Locate the cell with the specified text and output its (X, Y) center coordinate. 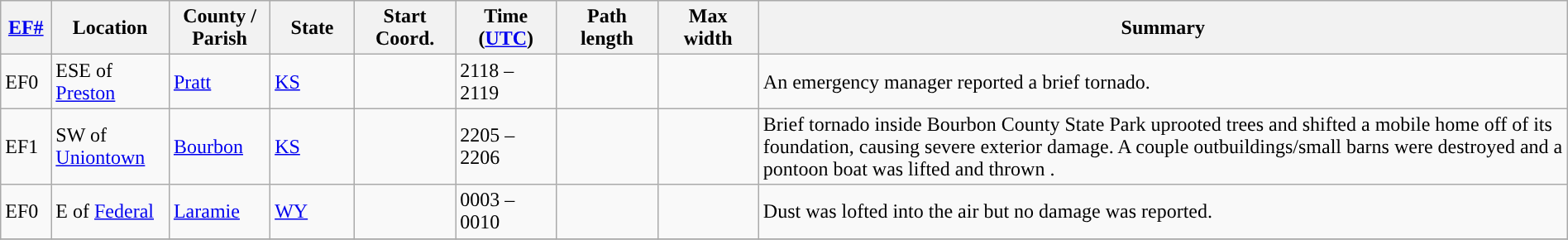
An emergency manager reported a brief tornado. (1163, 81)
Location (111, 28)
Time (UTC) (506, 28)
WY (313, 212)
Summary (1163, 28)
SW of Uniontown (111, 146)
0003 – 0010 (506, 212)
2205 – 2206 (506, 146)
Dust was lofted into the air but no damage was reported. (1163, 212)
2118 – 2119 (506, 81)
EF1 (26, 146)
Pratt (219, 81)
E of Federal (111, 212)
ESE of Preston (111, 81)
Laramie (219, 212)
Bourbon (219, 146)
State (313, 28)
Path length (607, 28)
County / Parish (219, 28)
Start Coord. (404, 28)
Max width (708, 28)
EF# (26, 28)
